Scan for the cell matching the given text and deliver its (X, Y) coordinate at center. 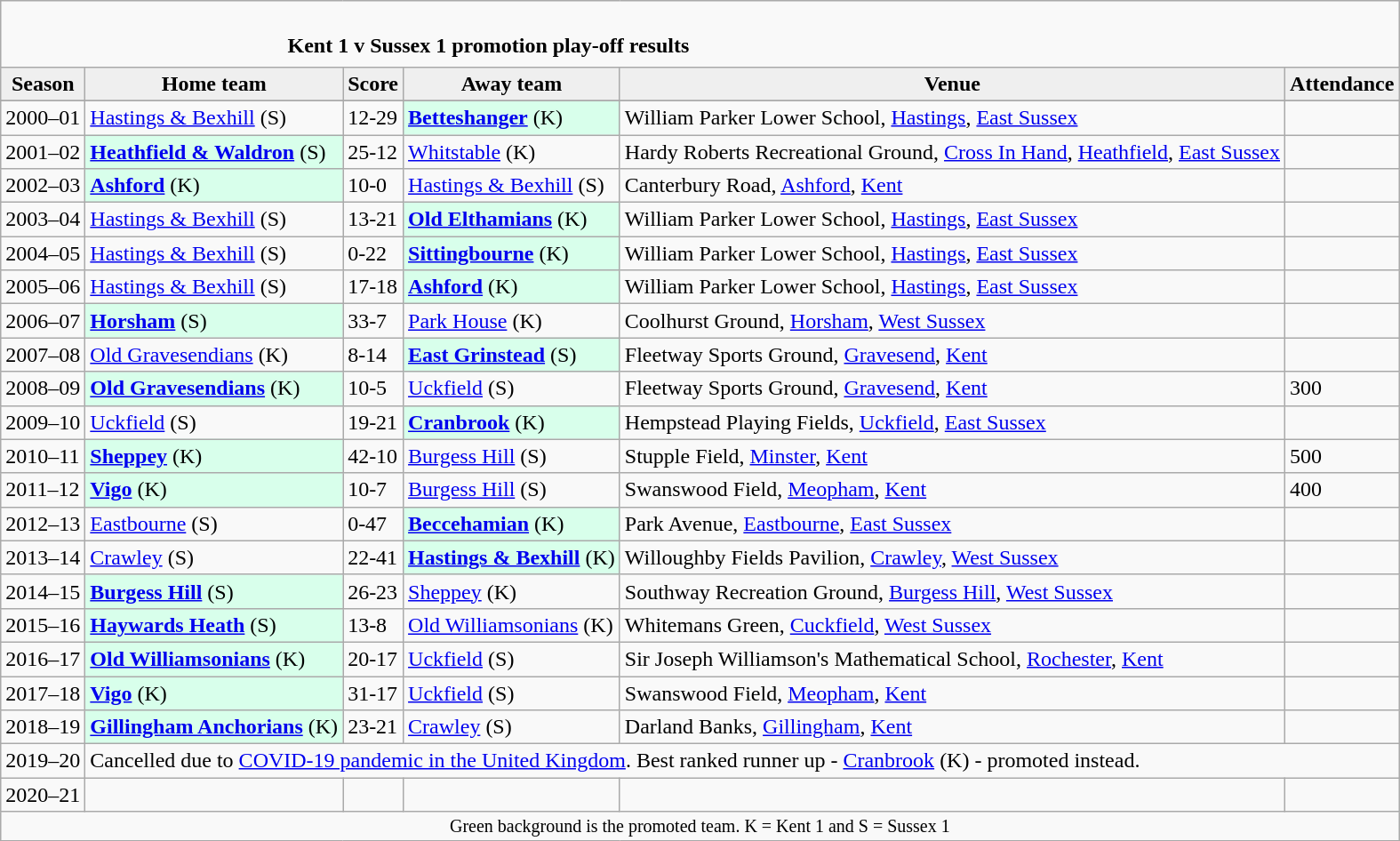
25-12 (373, 152)
2005–06 (43, 287)
2003–04 (43, 220)
2018–19 (43, 727)
2011–12 (43, 490)
13-21 (373, 220)
13-8 (373, 625)
10-5 (373, 388)
500 (1342, 456)
2020–21 (43, 795)
33-7 (373, 321)
0-22 (373, 253)
Venue (952, 84)
2013–14 (43, 557)
Betteshanger (K) (512, 117)
Old Elthamians (K) (512, 220)
2015–16 (43, 625)
Gillingham Anchorians (K) (214, 727)
Horsham (S) (214, 321)
12-29 (373, 117)
400 (1342, 490)
20-17 (373, 659)
Park House (K) (512, 321)
Sir Joseph Williamson's Mathematical School, Rochester, Kent (952, 659)
Away team (512, 84)
19-21 (373, 422)
2006–07 (43, 321)
Eastbourne (S) (214, 524)
Canterbury Road, Ashford, Kent (952, 186)
42-10 (373, 456)
Darland Banks, Gillingham, Kent (952, 727)
Score (373, 84)
2016–17 (43, 659)
Whitemans Green, Cuckfield, West Sussex (952, 625)
East Grinstead (S) (512, 355)
23-21 (373, 727)
2007–08 (43, 355)
2010–11 (43, 456)
Hempstead Playing Fields, Uckfield, East Sussex (952, 422)
Park Avenue, Eastbourne, East Sussex (952, 524)
Southway Recreation Ground, Burgess Hill, West Sussex (952, 591)
Cancelled due to COVID-19 pandemic in the United Kingdom. Best ranked runner up - Cranbrook (K) - promoted instead. (742, 761)
Hastings & Bexhill (K) (512, 557)
Attendance (1342, 84)
31-17 (373, 693)
Coolhurst Ground, Horsham, West Sussex (952, 321)
Beccehamian (K) (512, 524)
Green background is the promoted team. K = Kent 1 and S = Sussex 1 (700, 827)
Willoughby Fields Pavilion, Crawley, West Sussex (952, 557)
0-47 (373, 524)
Season (43, 84)
2017–18 (43, 693)
2000–01 (43, 117)
8-14 (373, 355)
2012–13 (43, 524)
22-41 (373, 557)
2009–10 (43, 422)
Cranbrook (K) (512, 422)
2002–03 (43, 186)
2008–09 (43, 388)
Stupple Field, Minster, Kent (952, 456)
Hardy Roberts Recreational Ground, Cross In Hand, Heathfield, East Sussex (952, 152)
26-23 (373, 591)
17-18 (373, 287)
Haywards Heath (S) (214, 625)
2004–05 (43, 253)
Sittingbourne (K) (512, 253)
2014–15 (43, 591)
10-0 (373, 186)
10-7 (373, 490)
Whitstable (K) (512, 152)
2001–02 (43, 152)
300 (1342, 388)
2019–20 (43, 761)
Home team (214, 84)
Heathfield & Waldron (S) (214, 152)
